Return the (x, y) coordinate for the center point of the cell that contains the specified text.  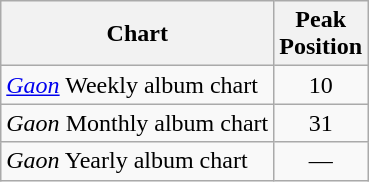
PeakPosition (321, 34)
31 (321, 123)
10 (321, 85)
Gaon Weekly album chart (138, 85)
Gaon Monthly album chart (138, 123)
Gaon Yearly album chart (138, 161)
Chart (138, 34)
— (321, 161)
